Pinpoint the cell where the given text exists, returning its (x, y) midpoint coordinate. 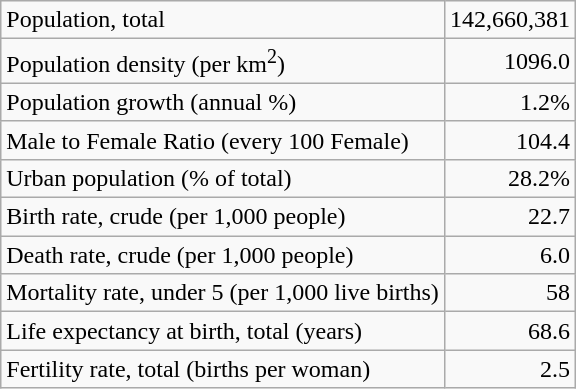
Population, total (223, 20)
Birth rate, crude (per 1,000 people) (223, 217)
6.0 (510, 255)
Mortality rate, under 5 (per 1,000 live births) (223, 293)
Death rate, crude (per 1,000 people) (223, 255)
1.2% (510, 102)
Fertility rate, total (births per woman) (223, 369)
1096.0 (510, 62)
104.4 (510, 140)
Male to Female Ratio (every 100 Female) (223, 140)
Urban population (% of total) (223, 178)
22.7 (510, 217)
142,660,381 (510, 20)
2.5 (510, 369)
Life expectancy at birth, total (years) (223, 331)
28.2% (510, 178)
Population growth (annual %) (223, 102)
58 (510, 293)
Population density (per km2) (223, 62)
68.6 (510, 331)
